Provide the [X, Y] coordinate of the cell's center where the given text is located.  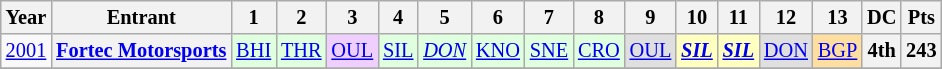
7 [549, 17]
BHI [254, 51]
8 [599, 17]
THR [301, 51]
Entrant [141, 17]
2001 [26, 51]
Pts [921, 17]
4th [882, 51]
4 [398, 17]
DC [882, 17]
9 [651, 17]
12 [786, 17]
CRO [599, 51]
SNE [549, 51]
1 [254, 17]
Fortec Motorsports [141, 51]
3 [352, 17]
BGP [838, 51]
10 [696, 17]
5 [444, 17]
6 [498, 17]
2 [301, 17]
13 [838, 17]
11 [738, 17]
KNO [498, 51]
243 [921, 51]
Year [26, 17]
